Identify which cell holds the provided text, then report its (x, y) central coordinate. 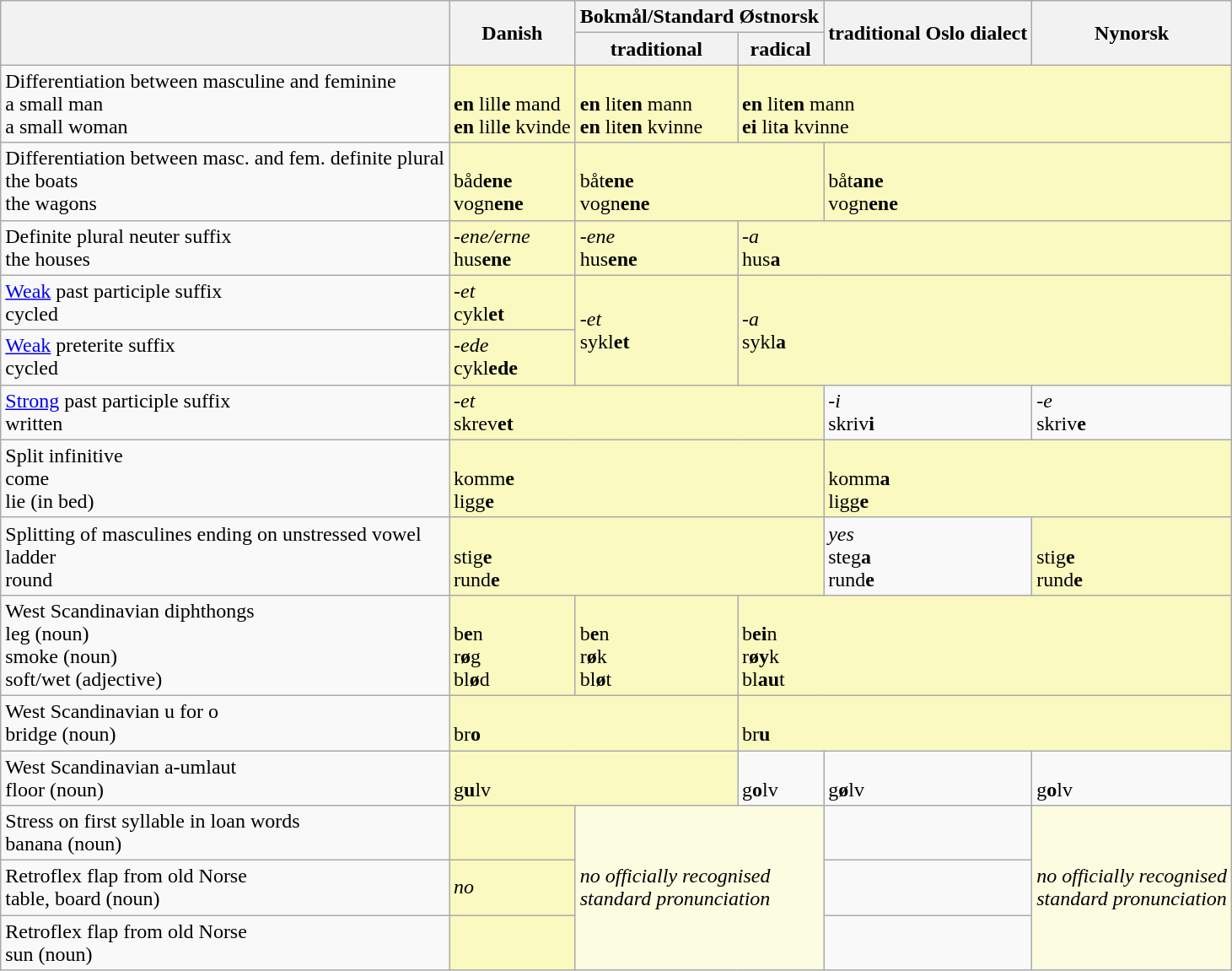
Strong past participle suffixwritten (225, 412)
West Scandinavian u for obridge (noun) (225, 722)
West Scandinavian diphthongsleg (noun)smoke (noun)soft/wet (adjective) (225, 645)
beinrøykblaut (985, 645)
-eskrive (1132, 412)
bådenevognene (512, 181)
yesstegarunde (928, 556)
Weak past participle suffixcycled (225, 302)
-iskrivi (928, 412)
Retroflex flap from old Norse table, board (noun) (225, 887)
radical (781, 49)
traditional (656, 49)
no (512, 887)
gølv (928, 778)
benrøkbløt (656, 645)
Weak preterite suffixcycled (225, 358)
Retroflex flap from old Norse sun (noun) (225, 943)
-ene/ernehusene (512, 248)
bro (593, 722)
benrøgblød (512, 645)
Definite plural neuter suffixthe houses (225, 248)
-etsyklet (656, 330)
båtanevognene (1028, 181)
kommaligge (1028, 478)
båtenevognene (699, 181)
Split infinitivecomelie (in bed) (225, 478)
-etskrevet (636, 412)
en liten mannei lita kvinne (985, 104)
West Scandinavian a-umlautfloor (noun) (225, 778)
en liten mannen liten kvinne (656, 104)
bru (985, 722)
-etcyklet (512, 302)
en lille manden lille kvinde (512, 104)
Bokmål/Standard Østnorsk (699, 17)
traditional Oslo dialect (928, 33)
Differentiation between masc. and fem. definite pluralthe boatsthe wagons (225, 181)
gulv (593, 778)
-enehusene (656, 248)
Splitting of masculines ending on unstressed vowelladderround (225, 556)
-edecyklede (512, 358)
Stress on first syllable in loan wordsbanana (noun) (225, 833)
Differentiation between masculine and femininea small mana small woman (225, 104)
kommeligge (636, 478)
-ahusa (985, 248)
Danish (512, 33)
-asykla (985, 330)
Nynorsk (1132, 33)
